Locate the cell with the specified text and output its (X, Y) center coordinate. 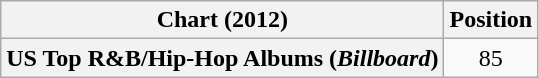
Position (491, 20)
85 (491, 58)
Chart (2012) (222, 20)
US Top R&B/Hip-Hop Albums (Billboard) (222, 58)
